Locate the cell with the specified text and output its [X, Y] center coordinate. 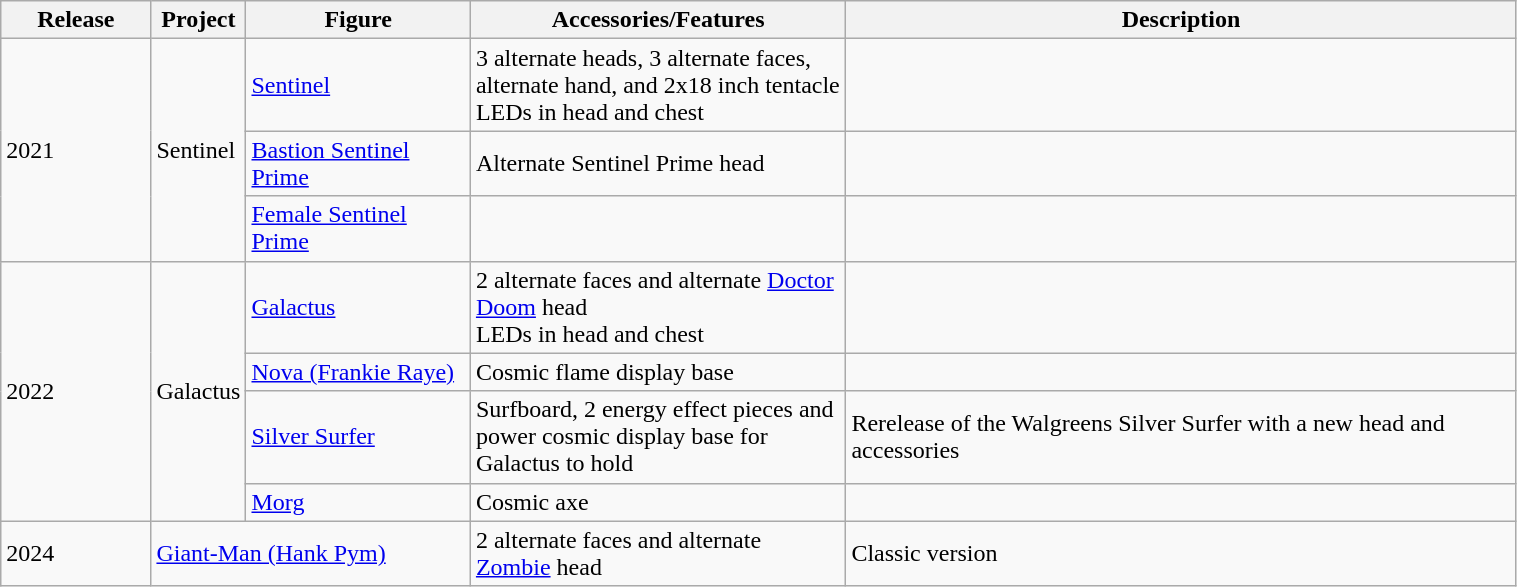
Rerelease of the Walgreens Silver Surfer with a new head and accessories [1181, 437]
Cosmic axe [658, 502]
Description [1181, 20]
Female Sentinel Prime [358, 228]
Project [198, 20]
Bastion Sentinel Prime [358, 164]
2021 [76, 150]
Figure [358, 20]
Morg [358, 502]
2022 [76, 391]
Classic version [1181, 554]
Cosmic flame display base [658, 372]
Accessories/Features [658, 20]
Release [76, 20]
3 alternate heads, 3 alternate faces, alternate hand, and 2x18 inch tentacleLEDs in head and chest [658, 85]
2024 [76, 554]
2 alternate faces and alternate Zombie head [658, 554]
Nova (Frankie Raye) [358, 372]
Alternate Sentinel Prime head [658, 164]
Silver Surfer [358, 437]
Giant-Man (Hank Pym) [310, 554]
Surfboard, 2 energy effect pieces and power cosmic display base for Galactus to hold [658, 437]
2 alternate faces and alternate Doctor Doom headLEDs in head and chest [658, 307]
